Output the [X, Y] coordinate of the center of the cell containing the given text.  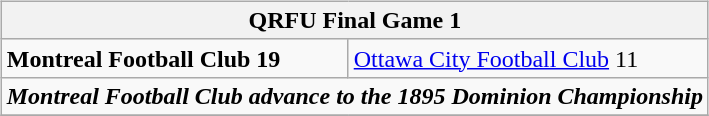
Ottawa City Football Club 11 [528, 58]
Montreal Football Club advance to the 1895 Dominion Championship [354, 96]
Montreal Football Club 19 [174, 58]
QRFU Final Game 1 [354, 20]
